Return [x, y] of the center of cell containing provided text 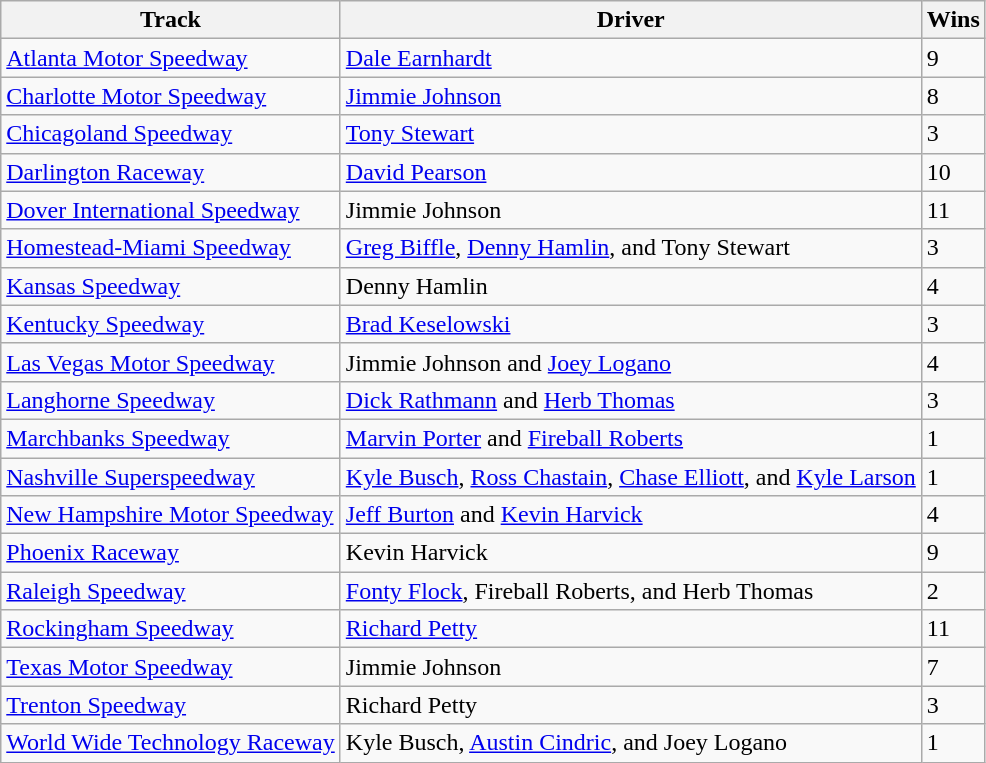
Chicagoland Speedway [171, 134]
Trenton Speedway [171, 705]
Atlanta Motor Speedway [171, 58]
Phoenix Raceway [171, 553]
7 [953, 667]
Marvin Porter and Fireball Roberts [630, 438]
Marchbanks Speedway [171, 438]
Rockingham Speedway [171, 629]
David Pearson [630, 172]
Greg Biffle, Denny Hamlin, and Tony Stewart [630, 248]
Nashville Superspeedway [171, 477]
Darlington Raceway [171, 172]
Las Vegas Motor Speedway [171, 362]
Langhorne Speedway [171, 400]
2 [953, 591]
Denny Hamlin [630, 286]
Texas Motor Speedway [171, 667]
Dover International Speedway [171, 210]
Jeff Burton and Kevin Harvick [630, 515]
Kyle Busch, Austin Cindric, and Joey Logano [630, 743]
New Hampshire Motor Speedway [171, 515]
Charlotte Motor Speedway [171, 96]
Kevin Harvick [630, 553]
Brad Keselowski [630, 324]
Raleigh Speedway [171, 591]
Homestead-Miami Speedway [171, 248]
Kentucky Speedway [171, 324]
Fonty Flock, Fireball Roberts, and Herb Thomas [630, 591]
Kansas Speedway [171, 286]
Track [171, 20]
Driver [630, 20]
Jimmie Johnson and Joey Logano [630, 362]
Kyle Busch, Ross Chastain, Chase Elliott, and Kyle Larson [630, 477]
Dale Earnhardt [630, 58]
Dick Rathmann and Herb Thomas [630, 400]
Tony Stewart [630, 134]
8 [953, 96]
World Wide Technology Raceway [171, 743]
10 [953, 172]
Wins [953, 20]
